Scan for the cell matching the given text and deliver its [x, y] coordinate at center. 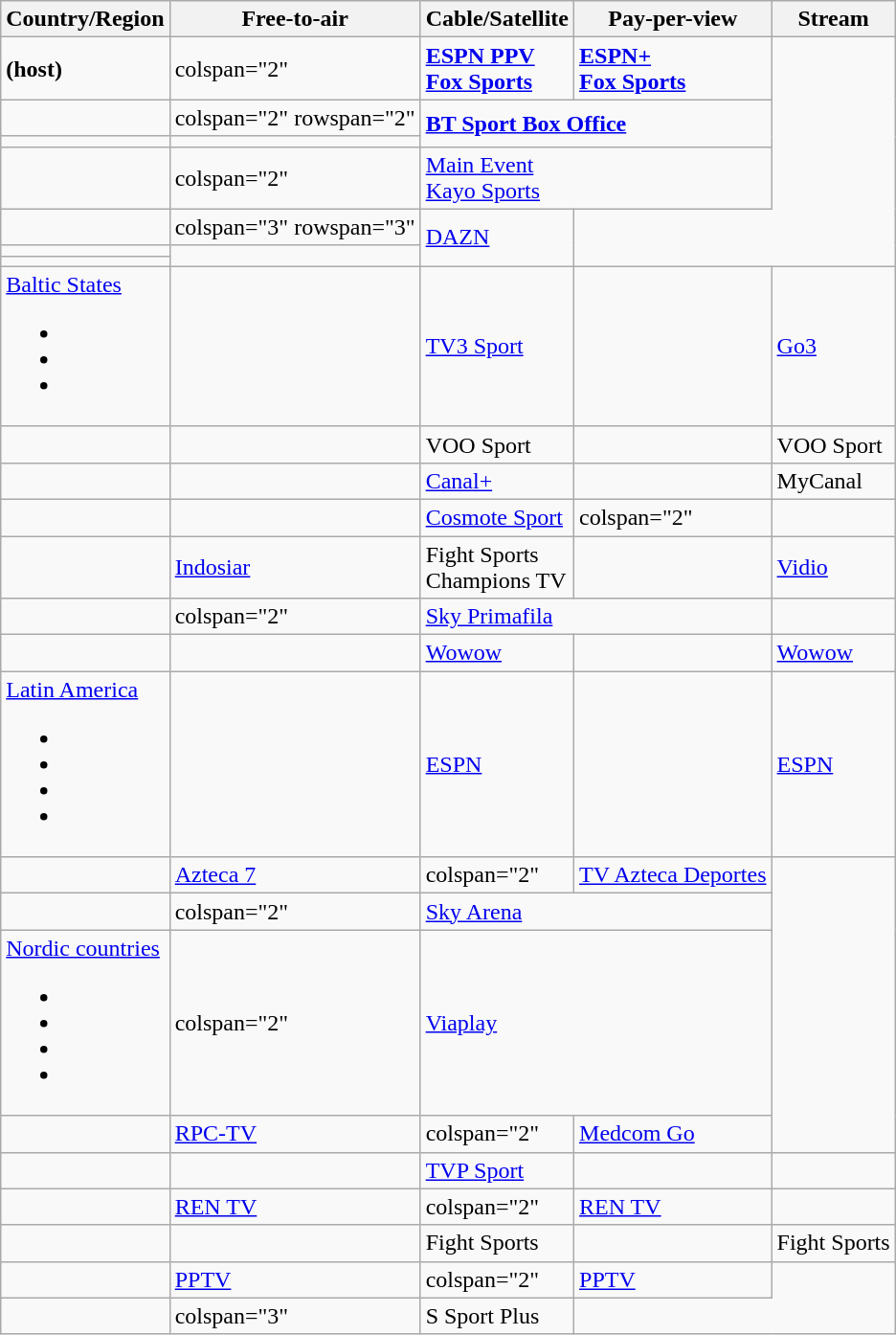
Canal+ [497, 481]
Medcom Go [674, 1134]
BT Sport Box Office [595, 123]
DAZN [497, 238]
Stream [833, 19]
Pay-per-view [674, 19]
RPC-TV [295, 1134]
Country/Region [85, 19]
Free-to-air [295, 19]
Go3 [833, 347]
ESPN+Fox Sports [674, 69]
colspan="2" rowspan="2" [295, 118]
Vidio [833, 567]
Main EventKayo Sports [595, 178]
(host) [85, 69]
TVP Sport [497, 1170]
TV3 Sport [497, 347]
Latin America [85, 764]
Sky Primafila [595, 617]
Cable/Satellite [497, 19]
TV Azteca Deportes [674, 875]
Azteca 7 [295, 875]
Fight SportsChampions TV [497, 567]
colspan="3" rowspan="3" [295, 227]
Indosiar [295, 567]
Nordic countries [85, 1023]
colspan="3" [295, 1316]
ESPN PPVFox Sports [497, 69]
Cosmote Sport [497, 517]
S Sport Plus [497, 1316]
MyCanal [833, 481]
Sky Arena [595, 912]
Viaplay [595, 1023]
Baltic States [85, 347]
